Extract the (x, y) coordinate from the center of the cell holding the provided text.  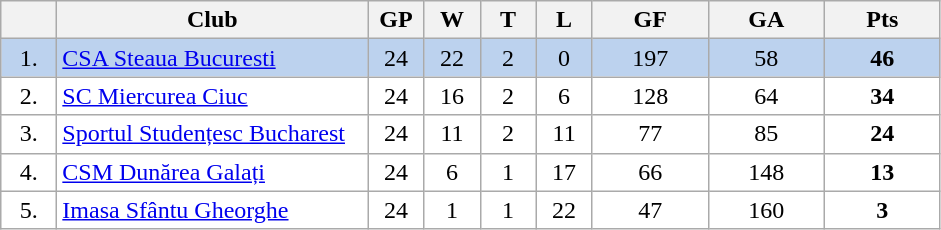
Club (212, 20)
47 (650, 210)
0 (564, 58)
66 (650, 172)
85 (766, 134)
1. (29, 58)
197 (650, 58)
CSA Steaua Bucuresti (212, 58)
128 (650, 96)
W (452, 20)
148 (766, 172)
3 (882, 210)
3. (29, 134)
16 (452, 96)
Pts (882, 20)
4. (29, 172)
46 (882, 58)
58 (766, 58)
Sportul Studențesc Bucharest (212, 134)
SC Miercurea Ciuc (212, 96)
L (564, 20)
77 (650, 134)
5. (29, 210)
160 (766, 210)
34 (882, 96)
17 (564, 172)
Imasa Sfântu Gheorghe (212, 210)
64 (766, 96)
GF (650, 20)
T (508, 20)
2. (29, 96)
GA (766, 20)
CSM Dunărea Galați (212, 172)
GP (396, 20)
13 (882, 172)
